For the text-containing cell, return its midpoint in (X, Y) coordinate format. 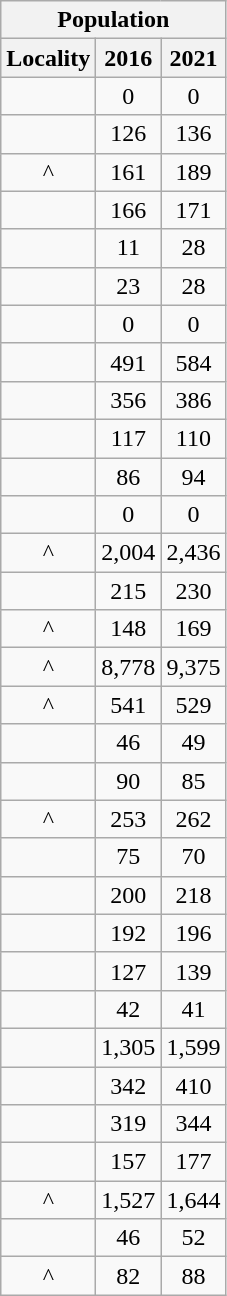
169 (194, 629)
42 (128, 1009)
177 (194, 1162)
11 (128, 248)
1,527 (128, 1200)
88 (194, 1276)
262 (194, 819)
192 (128, 933)
356 (128, 400)
166 (128, 210)
90 (128, 781)
215 (128, 591)
1,305 (128, 1047)
386 (194, 400)
410 (194, 1085)
230 (194, 591)
218 (194, 895)
529 (194, 705)
1,599 (194, 1047)
342 (128, 1085)
117 (128, 438)
41 (194, 1009)
2021 (194, 58)
2,004 (128, 553)
2016 (128, 58)
127 (128, 971)
491 (128, 362)
9,375 (194, 667)
2,436 (194, 553)
139 (194, 971)
1,644 (194, 1200)
Population (114, 20)
70 (194, 857)
126 (128, 134)
148 (128, 629)
171 (194, 210)
Locality (48, 58)
319 (128, 1124)
344 (194, 1124)
541 (128, 705)
52 (194, 1238)
85 (194, 781)
200 (128, 895)
110 (194, 438)
23 (128, 286)
8,778 (128, 667)
584 (194, 362)
86 (128, 477)
49 (194, 743)
94 (194, 477)
161 (128, 172)
189 (194, 172)
75 (128, 857)
157 (128, 1162)
196 (194, 933)
136 (194, 134)
82 (128, 1276)
253 (128, 819)
